Scan for the cell matching the given text and deliver its [x, y] coordinate at center. 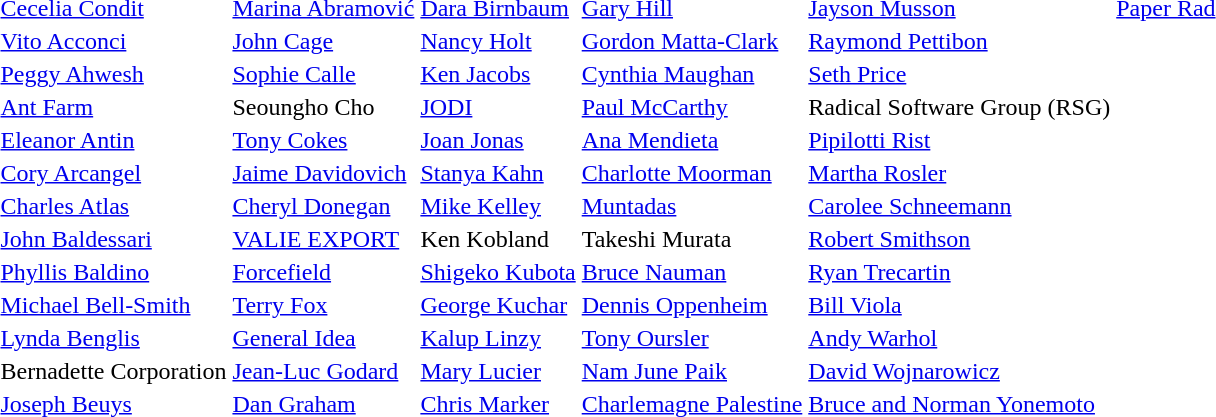
Robert Smithson [960, 239]
George Kuchar [498, 305]
Seth Price [960, 74]
Cynthia Maughan [692, 74]
General Idea [324, 338]
Nancy Holt [498, 41]
Seoungho Cho [324, 107]
Ryan Trecartin [960, 272]
Charlotte Moorman [692, 173]
David Wojnarowicz [960, 371]
Ken Jacobs [498, 74]
Pipilotti Rist [960, 140]
Nam June Paik [692, 371]
John Cage [324, 41]
Carolee Schneemann [960, 206]
Bill Viola [960, 305]
Radical Software Group (RSG) [960, 107]
Paul McCarthy [692, 107]
Ana Mendieta [692, 140]
Stanya Kahn [498, 173]
Terry Fox [324, 305]
Bruce Nauman [692, 272]
JODI [498, 107]
Sophie Calle [324, 74]
Joan Jonas [498, 140]
Takeshi Murata [692, 239]
Raymond Pettibon [960, 41]
Jaime Davidovich [324, 173]
Kalup Linzy [498, 338]
Dennis Oppenheim [692, 305]
Gordon Matta-Clark [692, 41]
Cheryl Donegan [324, 206]
Tony Oursler [692, 338]
VALIE EXPORT [324, 239]
Ken Kobland [498, 239]
Tony Cokes [324, 140]
Mary Lucier [498, 371]
Shigeko Kubota [498, 272]
Martha Rosler [960, 173]
Forcefield [324, 272]
Mike Kelley [498, 206]
Jean-Luc Godard [324, 371]
Muntadas [692, 206]
Andy Warhol [960, 338]
